Locate the cell with the specified text and output its (X, Y) center coordinate. 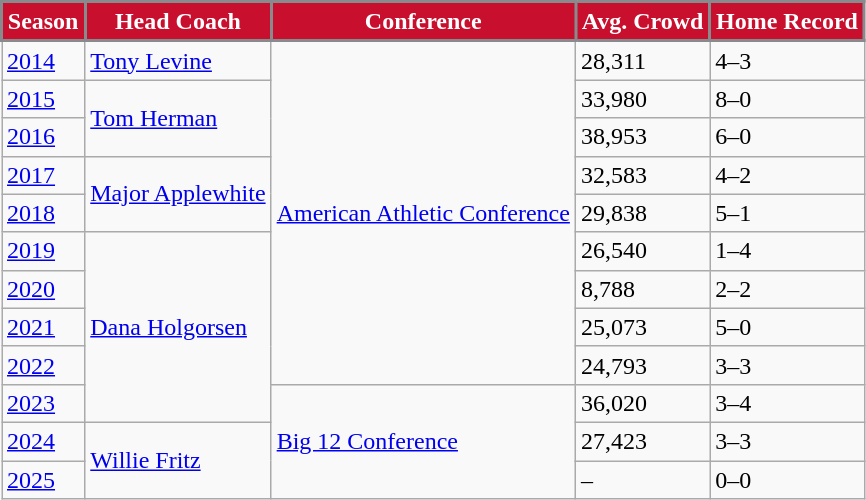
2023 (44, 403)
2022 (44, 365)
24,793 (642, 365)
2024 (44, 441)
2018 (44, 213)
36,020 (642, 403)
28,311 (642, 60)
Major Applewhite (178, 194)
Tony Levine (178, 60)
2014 (44, 60)
Avg. Crowd (642, 22)
2025 (44, 479)
1–4 (788, 251)
0–0 (788, 479)
2019 (44, 251)
2021 (44, 327)
2016 (44, 137)
5–0 (788, 327)
4–2 (788, 175)
American Athletic Conference (423, 212)
Tom Herman (178, 118)
27,423 (642, 441)
Willie Fritz (178, 460)
Head Coach (178, 22)
– (642, 479)
3–4 (788, 403)
2–2 (788, 289)
Dana Holgorsen (178, 327)
8–0 (788, 99)
4–3 (788, 60)
6–0 (788, 137)
8,788 (642, 289)
32,583 (642, 175)
Season (44, 22)
25,073 (642, 327)
5–1 (788, 213)
Conference (423, 22)
Home Record (788, 22)
Big 12 Conference (423, 441)
26,540 (642, 251)
2015 (44, 99)
2020 (44, 289)
29,838 (642, 213)
38,953 (642, 137)
33,980 (642, 99)
2017 (44, 175)
